Locate the cell with the specified text and output its (x, y) center coordinate. 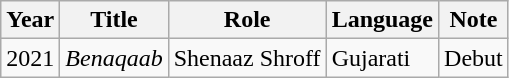
Note (474, 20)
Title (114, 20)
Gujarati (382, 58)
Language (382, 20)
Shenaaz Shroff (247, 58)
2021 (30, 58)
Benaqaab (114, 58)
Year (30, 20)
Debut (474, 58)
Role (247, 20)
